Capture the cell that displays the provided text and extract its [x, y] central coordinate. 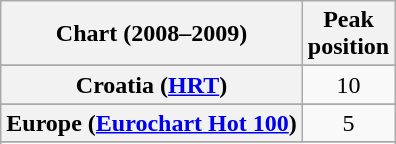
10 [348, 85]
Chart (2008–2009) [152, 34]
Europe (Eurochart Hot 100) [152, 123]
Croatia (HRT) [152, 85]
Peakposition [348, 34]
5 [348, 123]
